Determine the [x, y] coordinate at the center of the cell enclosing the given text.  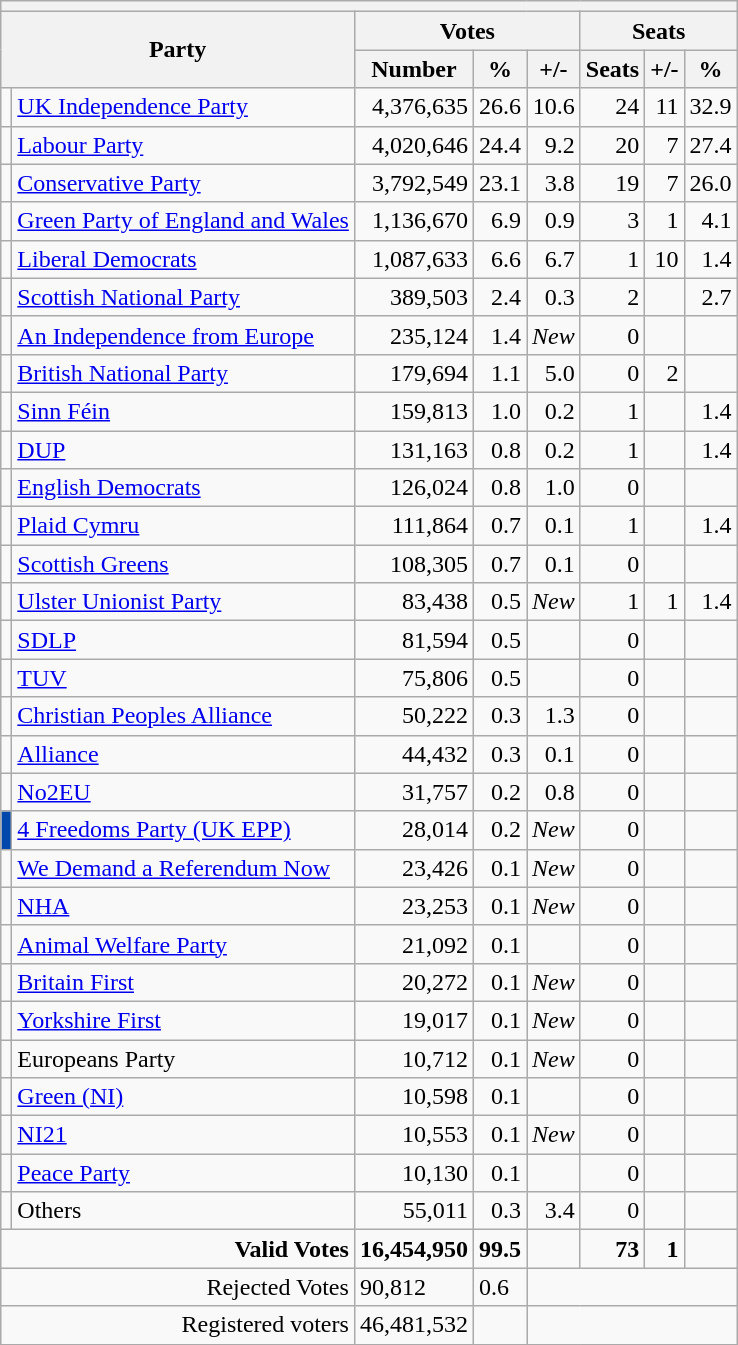
Others [184, 1211]
20 [612, 145]
Registered voters [178, 1325]
50,222 [414, 716]
TUV [184, 678]
108,305 [414, 564]
Europeans Party [184, 1059]
6.6 [500, 259]
We Demand a Referendum Now [184, 868]
Scottish Greens [184, 564]
11 [664, 107]
SDLP [184, 640]
Scottish National Party [184, 297]
Sinn Féin [184, 411]
44,432 [414, 754]
81,594 [414, 640]
5.0 [554, 373]
6.9 [500, 221]
10,553 [414, 1135]
19 [612, 183]
Votes [467, 31]
Liberal Democrats [184, 259]
20,272 [414, 982]
3.8 [554, 183]
10.6 [554, 107]
16,454,950 [414, 1249]
Conservative Party [184, 183]
Valid Votes [178, 1249]
131,163 [414, 449]
6.7 [554, 259]
46,481,532 [414, 1325]
179,694 [414, 373]
Labour Party [184, 145]
73 [612, 1249]
111,864 [414, 526]
10,130 [414, 1173]
Green (NI) [184, 1097]
4,376,635 [414, 107]
1.3 [554, 716]
Ulster Unionist Party [184, 602]
UK Independence Party [184, 107]
3,792,549 [414, 183]
4,020,646 [414, 145]
1.1 [500, 373]
99.5 [500, 1249]
Christian Peoples Alliance [184, 716]
2.7 [710, 297]
Number [414, 69]
NHA [184, 906]
23,426 [414, 868]
75,806 [414, 678]
DUP [184, 449]
3 [612, 221]
10 [664, 259]
Peace Party [184, 1173]
389,503 [414, 297]
NI21 [184, 1135]
British National Party [184, 373]
Yorkshire First [184, 1020]
An Independence from Europe [184, 335]
19,017 [414, 1020]
24.4 [500, 145]
235,124 [414, 335]
0.6 [500, 1287]
Party [178, 50]
31,757 [414, 792]
1,087,633 [414, 259]
27.4 [710, 145]
9.2 [554, 145]
4.1 [710, 221]
10,598 [414, 1097]
10,712 [414, 1059]
4 Freedoms Party (UK EPP) [184, 830]
No2EU [184, 792]
English Democrats [184, 488]
55,011 [414, 1211]
32.9 [710, 107]
Plaid Cymru [184, 526]
Britain First [184, 982]
Green Party of England and Wales [184, 221]
83,438 [414, 602]
3.4 [554, 1211]
26.0 [710, 183]
23.1 [500, 183]
23,253 [414, 906]
Animal Welfare Party [184, 944]
21,092 [414, 944]
26.6 [500, 107]
Alliance [184, 754]
24 [612, 107]
28,014 [414, 830]
159,813 [414, 411]
1,136,670 [414, 221]
90,812 [414, 1287]
Rejected Votes [178, 1287]
0.9 [554, 221]
126,024 [414, 488]
2.4 [500, 297]
